Provide the (X, Y) coordinate of the cell's center where the given text is located.  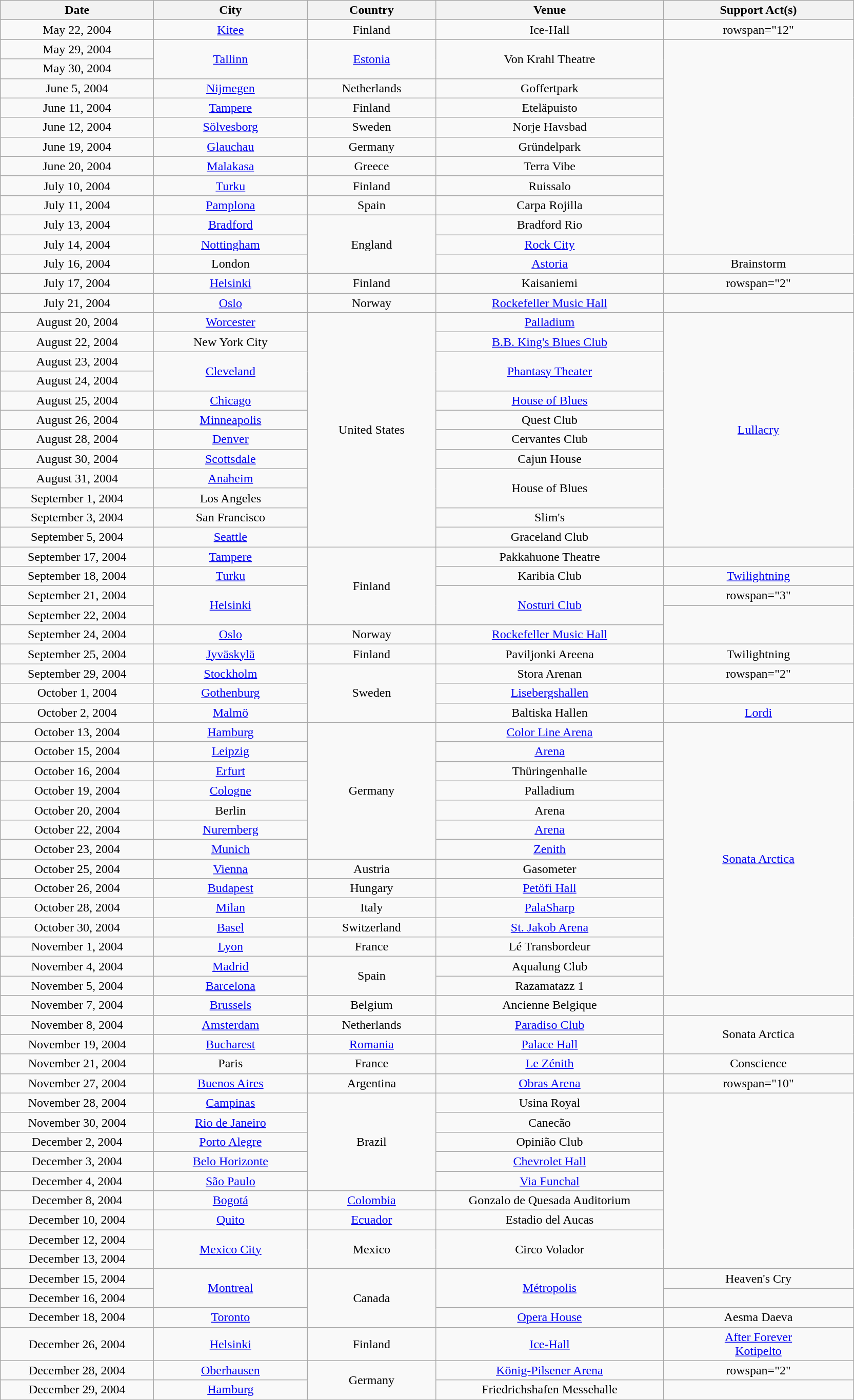
Métropolis (550, 1288)
San Francisco (231, 517)
September 3, 2004 (77, 517)
June 20, 2004 (77, 166)
Venue (550, 10)
August 24, 2004 (77, 381)
Paris (231, 1064)
Opinião Club (550, 1142)
September 25, 2004 (77, 654)
Toronto (231, 1317)
October 26, 2004 (77, 888)
December 4, 2004 (77, 1181)
Slim's (550, 517)
Terra Vibe (550, 166)
September 5, 2004 (77, 537)
rowspan="12" (758, 30)
September 17, 2004 (77, 556)
Belgium (371, 1005)
Lyon (231, 947)
Seattle (231, 537)
Friedrichshafen Messehalle (550, 1390)
Pamplona (231, 205)
England (371, 244)
Gründelpark (550, 147)
Campinas (231, 1103)
Barcelona (231, 986)
St. Jakob Arena (550, 927)
Thüringenhalle (550, 771)
July 21, 2004 (77, 303)
Berlin (231, 810)
May 30, 2004 (77, 69)
July 11, 2004 (77, 205)
Ruissalo (550, 186)
Nosturi Club (550, 605)
November 28, 2004 (77, 1103)
Country (371, 10)
October 2, 2004 (77, 713)
Paradiso Club (550, 1025)
Malakasa (231, 166)
Estonia (371, 59)
New York City (231, 342)
Brazil (371, 1142)
Bradford Rio (550, 225)
May 29, 2004 (77, 49)
rowspan="3" (758, 596)
October 19, 2004 (77, 790)
Cologne (231, 790)
Erfurt (231, 771)
Cajun House (550, 459)
Ancienne Belgique (550, 1005)
Eteläpuisto (550, 108)
October 16, 2004 (77, 771)
Astoria (550, 264)
Austria (371, 869)
London (231, 264)
Aesma Daeva (758, 1317)
June 19, 2004 (77, 147)
Milan (231, 908)
Stora Arenan (550, 674)
November 8, 2004 (77, 1025)
October 22, 2004 (77, 829)
Canecão (550, 1122)
July 16, 2004 (77, 264)
Von Krahl Theatre (550, 59)
August 31, 2004 (77, 478)
November 7, 2004 (77, 1005)
Mexico City (231, 1249)
Quest Club (550, 420)
December 8, 2004 (77, 1201)
December 18, 2004 (77, 1317)
December 28, 2004 (77, 1370)
Budapest (231, 888)
November 27, 2004 (77, 1083)
Scottsdale (231, 459)
Razamatazz 1 (550, 986)
Oberhausen (231, 1370)
December 16, 2004 (77, 1298)
Buenos Aires (231, 1083)
Madrid (231, 966)
June 11, 2004 (77, 108)
Kaisaniemi (550, 283)
Italy (371, 908)
Support Act(s) (758, 10)
June 5, 2004 (77, 88)
Cervantes Club (550, 439)
United States (371, 430)
Stockholm (231, 674)
City (231, 10)
Glauchau (231, 147)
October 15, 2004 (77, 752)
After ForeverKotipelto (758, 1344)
São Paulo (231, 1181)
October 13, 2004 (77, 732)
Karibia Club (550, 576)
August 28, 2004 (77, 439)
Color Line Arena (550, 732)
November 30, 2004 (77, 1122)
December 26, 2004 (77, 1344)
Montreal (231, 1288)
Mexico (371, 1249)
Date (77, 10)
Belo Horizonte (231, 1161)
Greece (371, 166)
July 17, 2004 (77, 283)
Heaven's Cry (758, 1279)
December 13, 2004 (77, 1259)
November 4, 2004 (77, 966)
Norje Havsbad (550, 127)
Aqualung Club (550, 966)
Rock City (550, 245)
Denver (231, 439)
Chicago (231, 400)
November 19, 2004 (77, 1044)
August 26, 2004 (77, 420)
Baltiska Hallen (550, 713)
Switzerland (371, 927)
Canada (371, 1298)
Jyväskylä (231, 654)
October 25, 2004 (77, 869)
Lé Transbordeur (550, 947)
Colombia (371, 1201)
September 18, 2004 (77, 576)
December 2, 2004 (77, 1142)
König-Pilsener Arena (550, 1370)
Lordi (758, 713)
October 1, 2004 (77, 693)
Usina Royal (550, 1103)
Nijmegen (231, 88)
November 21, 2004 (77, 1064)
September 1, 2004 (77, 498)
Pakkahuone Theatre (550, 556)
Rio de Janeiro (231, 1122)
May 22, 2004 (77, 30)
Gothenburg (231, 693)
Bucharest (231, 1044)
Nottingham (231, 245)
Phantasy Theater (550, 371)
Romania (371, 1044)
Opera House (550, 1317)
Anaheim (231, 478)
Leipzig (231, 752)
July 10, 2004 (77, 186)
Minneapolis (231, 420)
Palace Hall (550, 1044)
Argentina (371, 1083)
Malmö (231, 713)
Carpa Rojilla (550, 205)
PalaSharp (550, 908)
Conscience (758, 1064)
Munich (231, 849)
Sölvesborg (231, 127)
October 30, 2004 (77, 927)
Graceland Club (550, 537)
Cleveland (231, 371)
August 30, 2004 (77, 459)
Basel (231, 927)
October 28, 2004 (77, 908)
August 25, 2004 (77, 400)
Paviljonki Areena (550, 654)
August 22, 2004 (77, 342)
September 21, 2004 (77, 596)
July 13, 2004 (77, 225)
Estadio del Aucas (550, 1220)
Brussels (231, 1005)
Via Funchal (550, 1181)
Worcester (231, 322)
Lisebergshallen (550, 693)
Gonzalo de Quesada Auditorium (550, 1201)
Nuremberg (231, 829)
Goffertpark (550, 88)
Hungary (371, 888)
Circo Volador (550, 1249)
Bogotá (231, 1201)
August 20, 2004 (77, 322)
September 24, 2004 (77, 635)
November 1, 2004 (77, 947)
August 23, 2004 (77, 361)
Amsterdam (231, 1025)
Kitee (231, 30)
December 12, 2004 (77, 1240)
Petöfi Hall (550, 888)
Obras Arena (550, 1083)
Ecuador (371, 1220)
Brainstorm (758, 264)
Lullacry (758, 430)
Zenith (550, 849)
rowspan="10" (758, 1083)
December 10, 2004 (77, 1220)
November 5, 2004 (77, 986)
Vienna (231, 869)
Bradford (231, 225)
September 29, 2004 (77, 674)
September 22, 2004 (77, 615)
Los Angeles (231, 498)
B.B. King's Blues Club (550, 342)
Tallinn (231, 59)
Gasometer (550, 869)
Quito (231, 1220)
December 29, 2004 (77, 1390)
Porto Alegre (231, 1142)
October 23, 2004 (77, 849)
July 14, 2004 (77, 245)
Le Zénith (550, 1064)
June 12, 2004 (77, 127)
December 15, 2004 (77, 1279)
Chevrolet Hall (550, 1161)
October 20, 2004 (77, 810)
December 3, 2004 (77, 1161)
